Provide the (X, Y) coordinate of the cell's center where the given text is located.  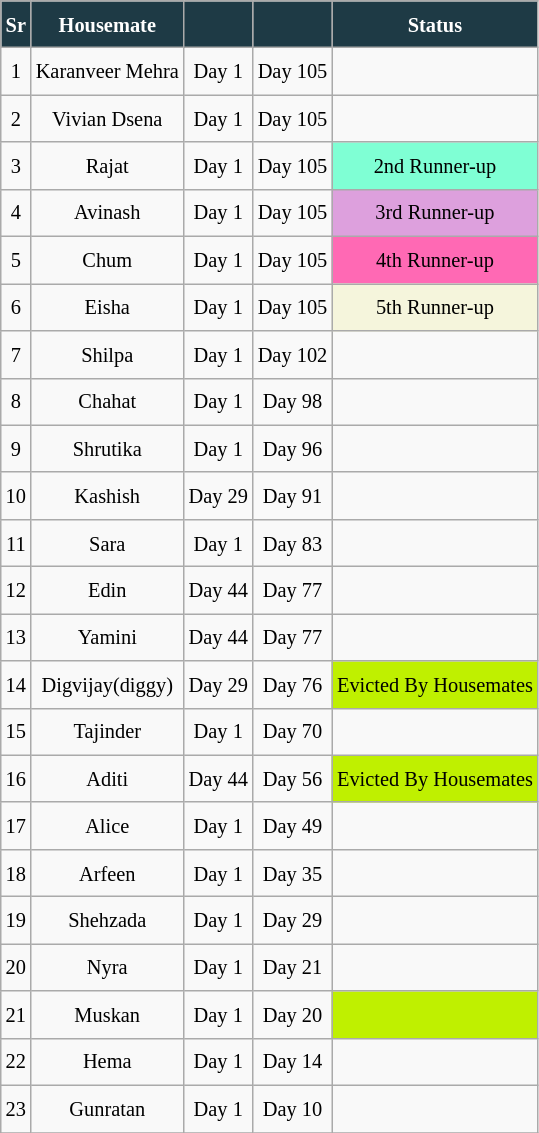
4 (16, 212)
Yamini (108, 636)
9 (16, 448)
Avinash (108, 212)
Chum (108, 260)
Karanveer Mehra (108, 72)
11 (16, 542)
Eisha (108, 306)
1 (16, 72)
17 (16, 826)
Sara (108, 542)
Day 49 (292, 826)
Rajat (108, 166)
Day 76 (292, 684)
6 (16, 306)
Edin (108, 590)
21 (16, 1014)
Day 70 (292, 732)
7 (16, 354)
16 (16, 778)
14 (16, 684)
Day 91 (292, 496)
Kashish (108, 496)
Day 20 (292, 1014)
Hema (108, 1062)
Shehzada (108, 920)
Day 98 (292, 402)
4th Runner-up (435, 260)
8 (16, 402)
12 (16, 590)
Day 35 (292, 872)
19 (16, 920)
18 (16, 872)
10 (16, 496)
Shrutika (108, 448)
Day 83 (292, 542)
20 (16, 966)
23 (16, 1108)
Muskan (108, 1014)
Arfeen (108, 872)
5th Runner-up (435, 306)
13 (16, 636)
15 (16, 732)
Status (435, 24)
Vivian Dsena (108, 118)
Shilpa (108, 354)
Alice (108, 826)
Day 21 (292, 966)
3 (16, 166)
22 (16, 1062)
Gunratan (108, 1108)
Nyra (108, 966)
Day 10 (292, 1108)
2nd Runner-up (435, 166)
Day 96 (292, 448)
Aditi (108, 778)
Day 56 (292, 778)
Tajinder (108, 732)
Housemate (108, 24)
Digvijay(diggy) (108, 684)
Sr (16, 24)
Day 102 (292, 354)
Day 14 (292, 1062)
2 (16, 118)
3rd Runner-up (435, 212)
5 (16, 260)
Chahat (108, 402)
